Output the [X, Y] coordinate of the center of the cell containing the given text.  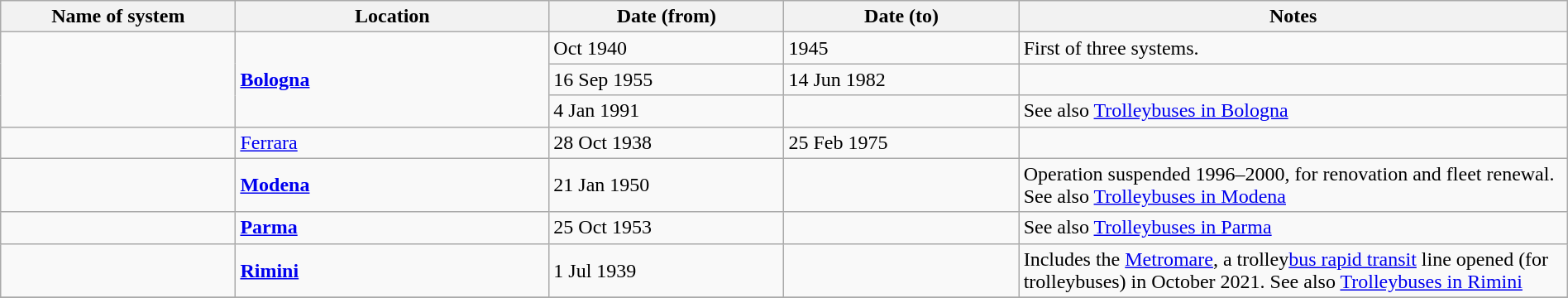
See also Trolleybuses in Bologna [1293, 111]
Notes [1293, 17]
28 Oct 1938 [667, 142]
21 Jan 1950 [667, 185]
Includes the Metromare, a trolleybus rapid transit line opened (for trolleybuses) in October 2021. See also Trolleybuses in Rimini [1293, 270]
1 Jul 1939 [667, 270]
14 Jun 1982 [901, 79]
4 Jan 1991 [667, 111]
1945 [901, 48]
Location [392, 17]
16 Sep 1955 [667, 79]
Oct 1940 [667, 48]
Bologna [392, 79]
Name of system [118, 17]
Rimini [392, 270]
Date (to) [901, 17]
Parma [392, 228]
First of three systems. [1293, 48]
See also Trolleybuses in Parma [1293, 228]
Operation suspended 1996–2000, for renovation and fleet renewal. See also Trolleybuses in Modena [1293, 185]
Ferrara [392, 142]
Date (from) [667, 17]
25 Oct 1953 [667, 228]
25 Feb 1975 [901, 142]
Modena [392, 185]
